Scan for the cell matching the given text and deliver its (X, Y) coordinate at center. 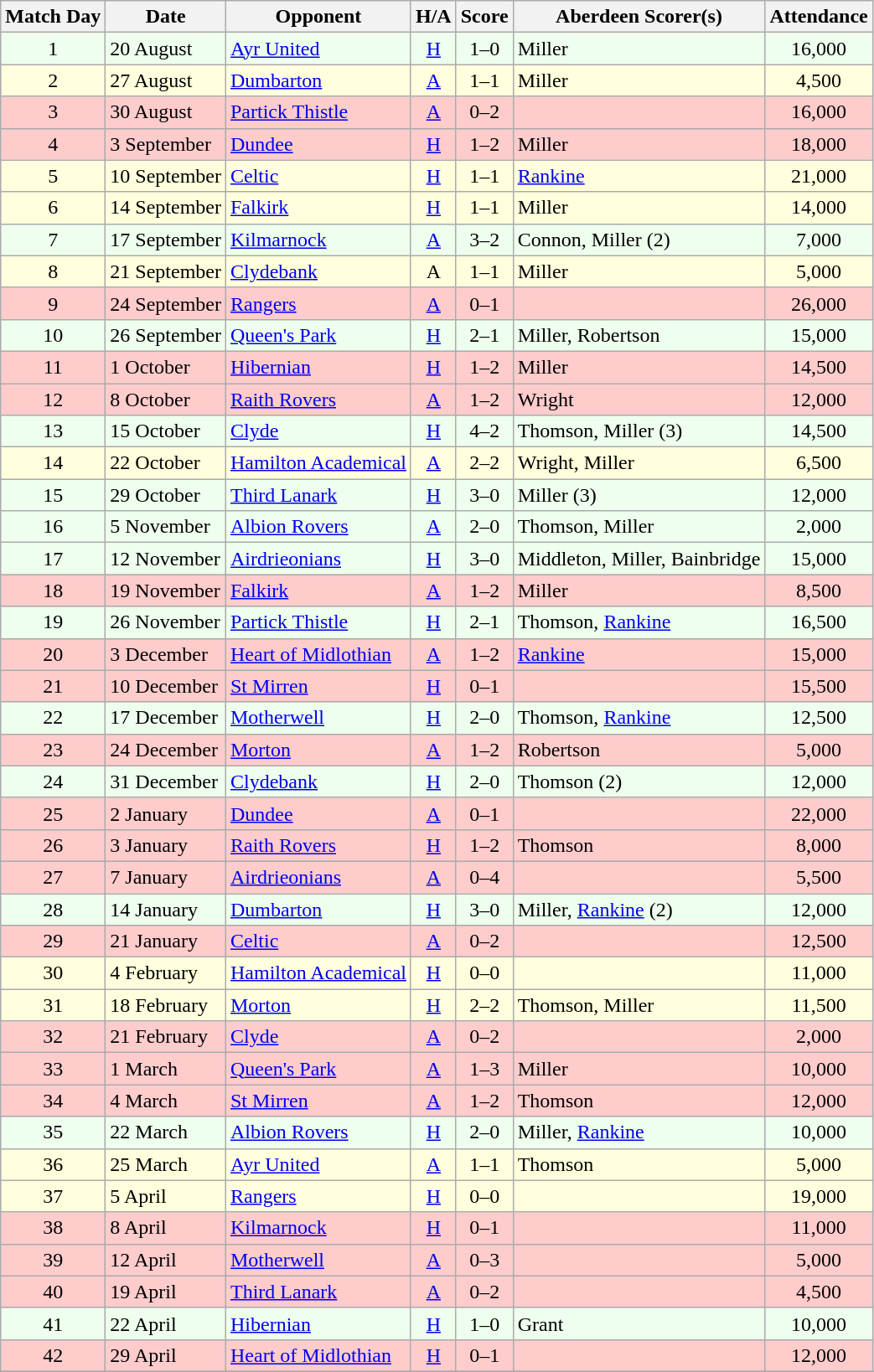
Score (484, 17)
19 (54, 622)
20 (54, 654)
38 (54, 1228)
16 (54, 527)
26 (54, 845)
16,500 (819, 622)
3 (54, 112)
4 (54, 144)
14 (54, 463)
4 March (166, 1101)
28 (54, 909)
Thomson (2) (639, 781)
11 (54, 367)
35 (54, 1132)
11,500 (819, 1005)
0–4 (484, 877)
5,500 (819, 877)
19,000 (819, 1196)
24 September (166, 303)
17 September (166, 240)
41 (54, 1323)
21 (54, 686)
14 September (166, 208)
Aberdeen Scorer(s) (639, 17)
25 (54, 813)
27 (54, 877)
12 November (166, 559)
26 November (166, 622)
15 (54, 495)
6 (54, 208)
Miller, Rankine (2) (639, 909)
Miller, Rankine (639, 1132)
2 (54, 80)
Date (166, 17)
25 March (166, 1164)
15 October (166, 431)
22 April (166, 1323)
8 (54, 271)
18 (54, 591)
1–3 (484, 1069)
19 November (166, 591)
6,500 (819, 463)
21 January (166, 941)
29 (54, 941)
30 (54, 973)
39 (54, 1260)
33 (54, 1069)
Connon, Miller (2) (639, 240)
12 April (166, 1260)
Grant (639, 1323)
7,000 (819, 240)
Middleton, Miller, Bainbridge (639, 559)
21 February (166, 1037)
1 March (166, 1069)
17 (54, 559)
15,500 (819, 686)
Miller, Robertson (639, 335)
23 (54, 750)
12 (54, 400)
20 August (166, 49)
5 (54, 176)
3 December (166, 654)
8,500 (819, 591)
31 (54, 1005)
24 December (166, 750)
34 (54, 1101)
29 October (166, 495)
26,000 (819, 303)
22 March (166, 1132)
26 September (166, 335)
Robertson (639, 750)
27 August (166, 80)
1 October (166, 367)
Wright (639, 400)
31 December (166, 781)
8 October (166, 400)
Thomson, Miller (3) (639, 431)
3 September (166, 144)
8 April (166, 1228)
22 (54, 718)
10 September (166, 176)
0–3 (484, 1260)
22,000 (819, 813)
5 November (166, 527)
9 (54, 303)
Match Day (54, 17)
2 January (166, 813)
4 February (166, 973)
24 (54, 781)
Wright, Miller (639, 463)
3 January (166, 845)
8,000 (819, 845)
13 (54, 431)
40 (54, 1292)
Opponent (318, 17)
1 (54, 49)
21,000 (819, 176)
19 April (166, 1292)
10 (54, 335)
21 September (166, 271)
Attendance (819, 17)
29 April (166, 1355)
42 (54, 1355)
3–2 (484, 240)
7 January (166, 877)
37 (54, 1196)
36 (54, 1164)
22 October (166, 463)
H/A (433, 17)
Miller (3) (639, 495)
18,000 (819, 144)
14,000 (819, 208)
18 February (166, 1005)
4–2 (484, 431)
14 January (166, 909)
30 August (166, 112)
17 December (166, 718)
32 (54, 1037)
10 December (166, 686)
5 April (166, 1196)
7 (54, 240)
